Pinpoint the cell where the given text exists, returning its (X, Y) midpoint coordinate. 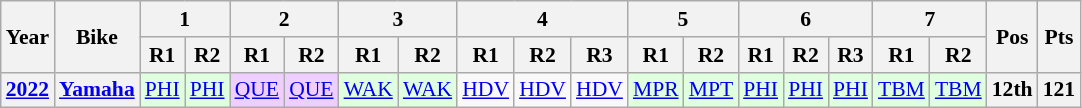
Bike (97, 36)
2 (284, 19)
Year (28, 36)
MPR (656, 90)
MPT (712, 90)
5 (683, 19)
6 (806, 19)
4 (542, 19)
1 (185, 19)
Pts (1060, 36)
2022 (28, 90)
12th (1012, 90)
Pos (1012, 36)
3 (398, 19)
Yamaha (97, 90)
121 (1060, 90)
7 (930, 19)
